Extract the [X, Y] coordinate from the center of the cell holding the provided text.  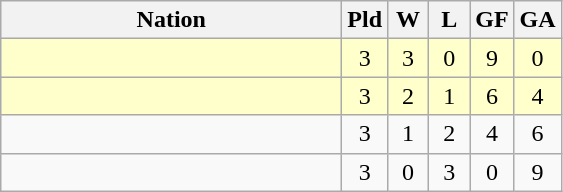
GF [492, 20]
Nation [172, 20]
L [450, 20]
GA [538, 20]
Pld [365, 20]
W [408, 20]
